Scan for the cell matching the given text and deliver its [x, y] coordinate at center. 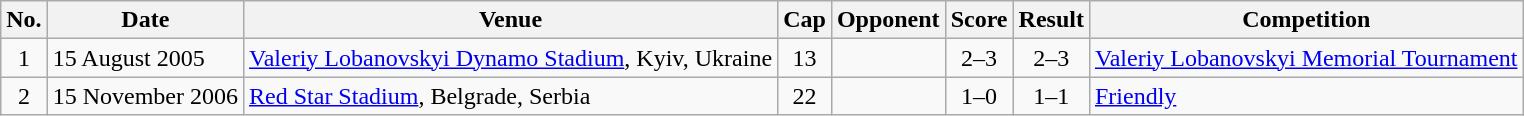
22 [805, 96]
15 November 2006 [145, 96]
Cap [805, 20]
Opponent [888, 20]
Result [1051, 20]
Date [145, 20]
Valeriy Lobanovskyi Dynamo Stadium, Kyiv, Ukraine [511, 58]
Score [979, 20]
Competition [1306, 20]
1–1 [1051, 96]
No. [24, 20]
Friendly [1306, 96]
13 [805, 58]
Red Star Stadium, Belgrade, Serbia [511, 96]
1–0 [979, 96]
1 [24, 58]
15 August 2005 [145, 58]
2 [24, 96]
Valeriy Lobanovskyi Memorial Tournament [1306, 58]
Venue [511, 20]
